Detect which cell encompasses the target text, then output its [X, Y] center coordinate. 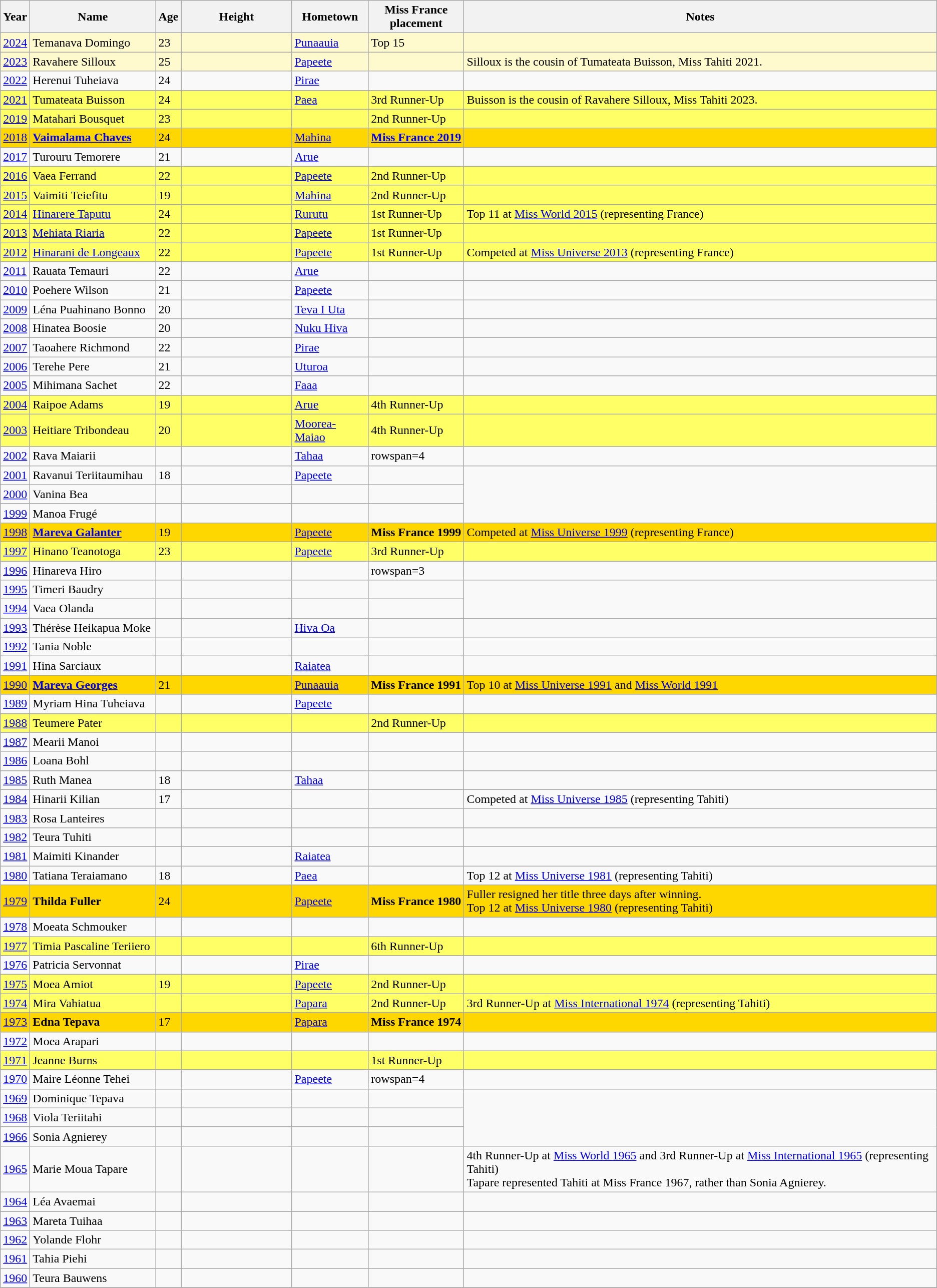
2023 [15, 62]
Moea Arapari [93, 1041]
Competed at Miss Universe 1985 (representing Tahiti) [700, 799]
Patricia Servonnat [93, 965]
2012 [15, 252]
Myriam Hina Tuheiava [93, 704]
Viola Teriitahi [93, 1117]
Rurutu [330, 214]
1972 [15, 1041]
2008 [15, 328]
Tahia Piehi [93, 1259]
Timeri Baudry [93, 590]
Ravanui Teriitaumihau [93, 475]
1987 [15, 742]
Raipoe Adams [93, 404]
1993 [15, 628]
1994 [15, 609]
Marie Moua Tapare [93, 1169]
Temanava Domingo [93, 43]
Manoa Frugé [93, 513]
Top 11 at Miss World 2015 (representing France) [700, 214]
2003 [15, 431]
1995 [15, 590]
Poehere Wilson [93, 290]
1971 [15, 1060]
Hinareva Hiro [93, 570]
Hometown [330, 17]
Thilda Fuller [93, 901]
2002 [15, 456]
25 [168, 62]
Ruth Manea [93, 780]
Mareva Galanter [93, 532]
2024 [15, 43]
Rauata Temauri [93, 271]
2014 [15, 214]
Turouru Temorere [93, 157]
Vaimalama Chaves [93, 138]
2009 [15, 309]
Top 10 at Miss Universe 1991 and Miss World 1991 [700, 685]
Hina Sarciaux [93, 666]
Rava Maiarii [93, 456]
Loana Bohl [93, 761]
Timia Pascaline Teriiero [93, 946]
2006 [15, 366]
Terehe Pere [93, 366]
Edna Tepava [93, 1022]
Teura Tuhiti [93, 837]
Mearii Manoi [93, 742]
1996 [15, 570]
2022 [15, 81]
Competed at Miss Universe 1999 (representing France) [700, 532]
Year [15, 17]
1964 [15, 1201]
Hinarii Kilian [93, 799]
Teumere Pater [93, 723]
1979 [15, 901]
Mehiata Riaria [93, 233]
1983 [15, 818]
1977 [15, 946]
1970 [15, 1079]
2018 [15, 138]
1963 [15, 1221]
1990 [15, 685]
Maimiti Kinander [93, 856]
Matahari Bousquet [93, 119]
Hiva Oa [330, 628]
Tatiana Teraiamano [93, 876]
Miss France 1991 [416, 685]
Buisson is the cousin of Ravahere Silloux, Miss Tahiti 2023. [700, 100]
Hinarere Taputu [93, 214]
Vaea Olanda [93, 609]
1981 [15, 856]
Teura Bauwens [93, 1278]
Hinano Teanotoga [93, 551]
Miss France 1999 [416, 532]
1999 [15, 513]
Age [168, 17]
1973 [15, 1022]
Mareva Georges [93, 685]
1991 [15, 666]
Top 12 at Miss Universe 1981 (representing Tahiti) [700, 876]
Tumateata Buisson [93, 100]
1985 [15, 780]
1962 [15, 1240]
1969 [15, 1098]
Herenui Tuheiava [93, 81]
Miss France placement [416, 17]
1982 [15, 837]
Competed at Miss Universe 2013 (representing France) [700, 252]
1988 [15, 723]
Hinatea Boosie [93, 328]
Vaimiti Teiefitu [93, 195]
Mira Vahiatua [93, 1003]
Dominique Tepava [93, 1098]
1968 [15, 1117]
Yolande Flohr [93, 1240]
Moorea-Maiao [330, 431]
Vanina Bea [93, 494]
2019 [15, 119]
1989 [15, 704]
1980 [15, 876]
Jeanne Burns [93, 1060]
2021 [15, 100]
Faaa [330, 385]
Sonia Agnierey [93, 1136]
Notes [700, 17]
Heitiare Tribondeau [93, 431]
Fuller resigned her title three days after winning.Top 12 at Miss Universe 1980 (representing Tahiti) [700, 901]
Ravahere Silloux [93, 62]
2004 [15, 404]
Thérèse Heikapua Moke [93, 628]
2000 [15, 494]
2011 [15, 271]
2016 [15, 176]
Top 15 [416, 43]
2007 [15, 347]
Mihimana Sachet [93, 385]
Léa Avaemai [93, 1201]
Moeata Schmouker [93, 927]
3rd Runner-Up at Miss International 1974 (representing Tahiti) [700, 1003]
1998 [15, 532]
Tania Noble [93, 647]
Mareta Tuihaa [93, 1221]
Nuku Hiva [330, 328]
1975 [15, 984]
Uturoa [330, 366]
Léna Puahinano Bonno [93, 309]
1986 [15, 761]
Miss France 1980 [416, 901]
Miss France 1974 [416, 1022]
Silloux is the cousin of Tumateata Buisson, Miss Tahiti 2021. [700, 62]
1966 [15, 1136]
Name [93, 17]
Maire Léonne Tehei [93, 1079]
2001 [15, 475]
2017 [15, 157]
rowspan=3 [416, 570]
2010 [15, 290]
1997 [15, 551]
Height [236, 17]
1978 [15, 927]
1976 [15, 965]
Hinarani de Longeaux [93, 252]
Vaea Ferrand [93, 176]
6th Runner-Up [416, 946]
1960 [15, 1278]
1992 [15, 647]
Moea Amiot [93, 984]
2013 [15, 233]
Taoahere Richmond [93, 347]
1961 [15, 1259]
Teva I Uta [330, 309]
1984 [15, 799]
1974 [15, 1003]
Miss France 2019 [416, 138]
2005 [15, 385]
2015 [15, 195]
Rosa Lanteires [93, 818]
1965 [15, 1169]
